From the cell containing the given text, extract its center point as (x, y) coordinate. 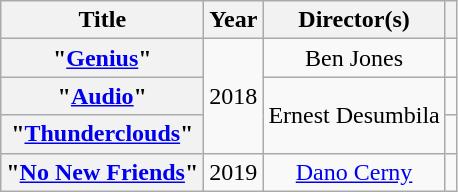
"Genius" (102, 58)
Ernest Desumbila (354, 115)
Title (102, 20)
Director(s) (354, 20)
Dano Cerny (354, 172)
"No New Friends" (102, 172)
Year (234, 20)
2019 (234, 172)
"Thunderclouds" (102, 134)
2018 (234, 96)
"Audio" (102, 96)
Ben Jones (354, 58)
